Pinpoint the cell where the given text exists, returning its [X, Y] midpoint coordinate. 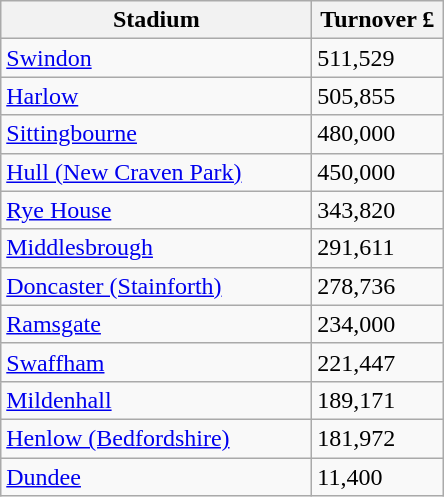
511,529 [378, 58]
Mildenhall [156, 400]
343,820 [378, 210]
Harlow [156, 96]
Rye House [156, 210]
181,972 [378, 438]
Swaffham [156, 362]
278,736 [378, 286]
Turnover £ [378, 20]
234,000 [378, 324]
Swindon [156, 58]
450,000 [378, 172]
480,000 [378, 134]
291,611 [378, 248]
Ramsgate [156, 324]
Middlesbrough [156, 248]
11,400 [378, 477]
221,447 [378, 362]
Dundee [156, 477]
Henlow (Bedfordshire) [156, 438]
Sittingbourne [156, 134]
505,855 [378, 96]
Stadium [156, 20]
189,171 [378, 400]
Doncaster (Stainforth) [156, 286]
Hull (New Craven Park) [156, 172]
